Extract the (x, y) coordinate from the center of the cell holding the provided text.  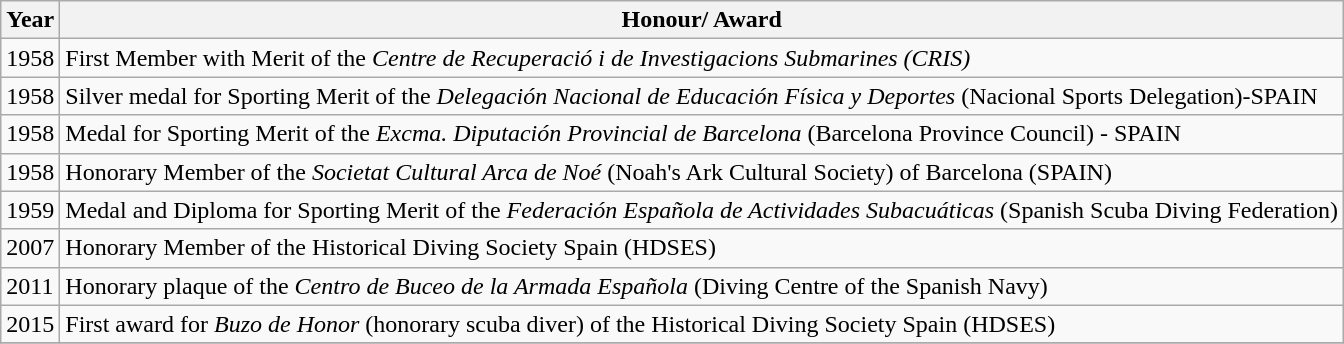
Honour/ Award (702, 20)
Year (30, 20)
Medal and Diploma for Sporting Merit of the Federación Española de Actividades Subacuáticas (Spanish Scuba Diving Federation) (702, 210)
First award for Buzo de Honor (honorary scuba diver) of the Historical Diving Society Spain (HDSES) (702, 324)
Honorary plaque of the Centro de Buceo de la Armada Española (Diving Centre of the Spanish Navy) (702, 286)
2011 (30, 286)
2015 (30, 324)
Silver medal for Sporting Merit of the Delegación Nacional de Educación Física y Deportes (Nacional Sports Delegation)-SPAIN (702, 96)
2007 (30, 248)
Medal for Sporting Merit of the Excma. Diputación Provincial de Barcelona (Barcelona Province Council) - SPAIN (702, 134)
Honorary Member of the Historical Diving Society Spain (HDSES) (702, 248)
1959 (30, 210)
Honorary Member of the Societat Cultural Arca de Noé (Noah's Ark Cultural Society) of Barcelona (SPAIN) (702, 172)
First Member with Merit of the Centre de Recuperació i de Investigacions Submarines (CRIS) (702, 58)
